Determine the [x, y] coordinate at the center of the cell enclosing the given text.  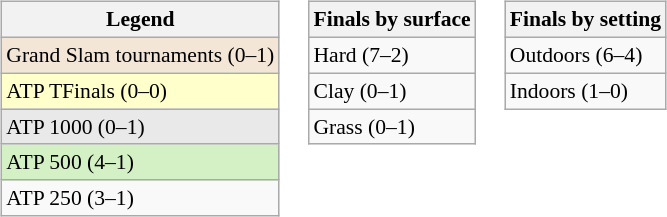
ATP 1000 (0–1) [140, 127]
Finals by setting [586, 20]
ATP 250 (3–1) [140, 198]
Finals by surface [392, 20]
Outdoors (6–4) [586, 55]
ATP TFinals (0–0) [140, 91]
Clay (0–1) [392, 91]
Legend [140, 20]
Indoors (1–0) [586, 91]
ATP 500 (4–1) [140, 162]
Hard (7–2) [392, 55]
Grass (0–1) [392, 127]
Grand Slam tournaments (0–1) [140, 55]
